Detect which cell encompasses the target text, then output its [X, Y] center coordinate. 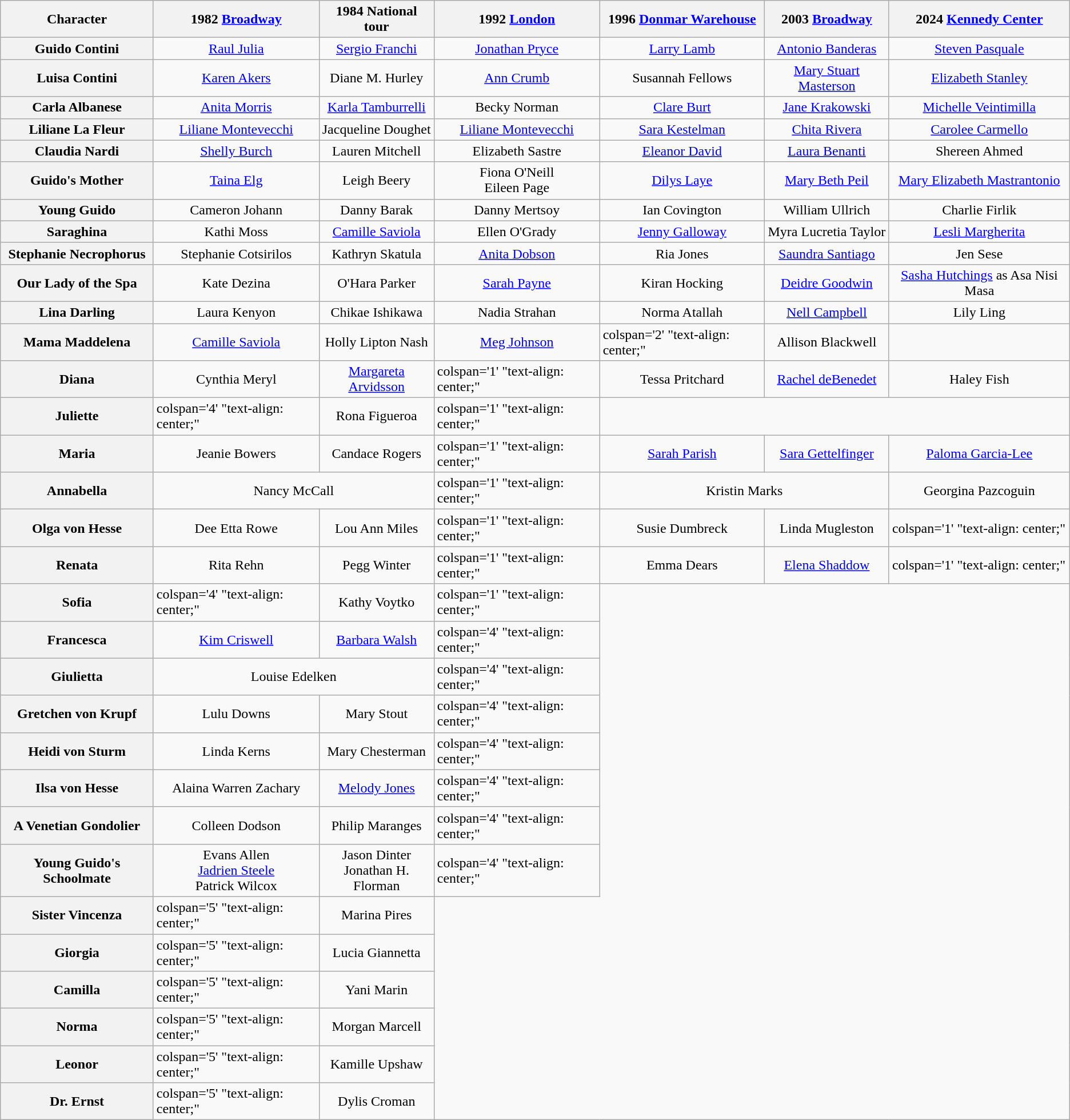
Heidi von Sturm [77, 751]
Annabella [77, 491]
Kate Dezina [236, 282]
Sasha Hutchings as Asa Nisi Masa [979, 282]
Margareta Arvidsson [376, 380]
Linda Mugleston [827, 528]
Lulu Downs [236, 714]
Tessa Pritchard [682, 380]
Steven Pasquale [979, 49]
Holly Lipton Nash [376, 342]
Francesca [77, 639]
Kiran Hocking [682, 282]
Nell Campbell [827, 312]
Nancy McCall [294, 491]
Karla Tamburrelli [376, 107]
Carolee Carmello [979, 129]
Pegg Winter [376, 565]
Lesli Margherita [979, 232]
Lina Darling [77, 312]
Melody Jones [376, 788]
Stephanie Necrophorus [77, 253]
Linda Kerns [236, 751]
Chikae Ishikawa [376, 312]
Leigh Beery [376, 181]
Mary Stout [376, 714]
Paloma Garcia-Lee [979, 454]
Rachel deBenedet [827, 380]
Sara Gettelfinger [827, 454]
Candace Rogers [376, 454]
Barbara Walsh [376, 639]
Louise Edelken [294, 677]
Meg Johnson [517, 342]
Renata [77, 565]
Lauren Mitchell [376, 151]
Guido Contini [77, 49]
Rita Rehn [236, 565]
Ilsa von Hesse [77, 788]
Ann Crumb [517, 78]
Deidre Goodwin [827, 282]
Mary Elizabeth Mastrantonio [979, 181]
Claudia Nardi [77, 151]
Allison Blackwell [827, 342]
Haley Fish [979, 380]
Elizabeth Sastre [517, 151]
Chita Rivera [827, 129]
Sarah Payne [517, 282]
Taina Elg [236, 181]
Dee Etta Rowe [236, 528]
Norma Atallah [682, 312]
Cameron Johann [236, 210]
Colleen Dodson [236, 826]
Elizabeth Stanley [979, 78]
Olga von Hesse [77, 528]
Danny Mertsoy [517, 210]
Anita Dobson [517, 253]
Sofia [77, 603]
Emma Dears [682, 565]
Lucia Giannetta [376, 952]
Dilys Laye [682, 181]
Lily Ling [979, 312]
Mama Maddelena [77, 342]
Character [77, 19]
Dr. Ernst [77, 1101]
Gretchen von Krupf [77, 714]
Diane M. Hurley [376, 78]
Laura Benanti [827, 151]
Morgan Marcell [376, 1027]
Camilla [77, 990]
Guido's Mother [77, 181]
Evans Allen Jadrien Steele Patrick Wilcox [236, 870]
Jenny Galloway [682, 232]
Danny Barak [376, 210]
Jonathan Pryce [517, 49]
Dylis Croman [376, 1101]
Shelly Burch [236, 151]
Michelle Veintimilla [979, 107]
Jeanie Bowers [236, 454]
Mary Beth Peil [827, 181]
Maria [77, 454]
Elena Shaddow [827, 565]
Jen Sese [979, 253]
Eleanor David [682, 151]
2003 Broadway [827, 19]
Becky Norman [517, 107]
Kim Criswell [236, 639]
Sergio Franchi [376, 49]
1992 London [517, 19]
Raul Julia [236, 49]
1984 National tour [376, 19]
Susie Dumbreck [682, 528]
Antonio Banderas [827, 49]
Yani Marin [376, 990]
Giorgia [77, 952]
Kathryn Skatula [376, 253]
Carla Albanese [77, 107]
Ellen O'Grady [517, 232]
Stephanie Cotsirilos [236, 253]
O'Hara Parker [376, 282]
William Ullrich [827, 210]
Luisa Contini [77, 78]
Leonor [77, 1065]
Liliane La Fleur [77, 129]
Ian Covington [682, 210]
Georgina Pazcoguin [979, 491]
Cynthia Meryl [236, 380]
Rona Figueroa [376, 416]
Kristin Marks [744, 491]
Marina Pires [376, 915]
Kamille Upshaw [376, 1065]
Norma [77, 1027]
Young Guido's Schoolmate [77, 870]
Kathy Voytko [376, 603]
1982 Broadway [236, 19]
A Venetian Gondolier [77, 826]
Shereen Ahmed [979, 151]
Laura Kenyon [236, 312]
Nadia Strahan [517, 312]
Kathi Moss [236, 232]
Alaina Warren Zachary [236, 788]
colspan='2' "text-align: center;" [682, 342]
Sarah Parish [682, 454]
Saundra Santiago [827, 253]
Giulietta [77, 677]
Jacqueline Doughet [376, 129]
Anita Morris [236, 107]
Young Guido [77, 210]
Jane Krakowski [827, 107]
Sara Kestelman [682, 129]
Clare Burt [682, 107]
Philip Maranges [376, 826]
Susannah Fellows [682, 78]
Fiona O'Neill Eileen Page [517, 181]
Ria Jones [682, 253]
Diana [77, 380]
Lou Ann Miles [376, 528]
Our Lady of the Spa [77, 282]
2024 Kennedy Center [979, 19]
Juliette [77, 416]
Mary Chesterman [376, 751]
Larry Lamb [682, 49]
Charlie Firlik [979, 210]
Mary Stuart Masterson [827, 78]
Myra Lucretia Taylor [827, 232]
Sister Vincenza [77, 915]
1996 Donmar Warehouse [682, 19]
Karen Akers [236, 78]
Saraghina [77, 232]
Jason Dinter Jonathan H. Florman [376, 870]
